Determine the [X, Y] coordinate at the center of the cell enclosing the given text.  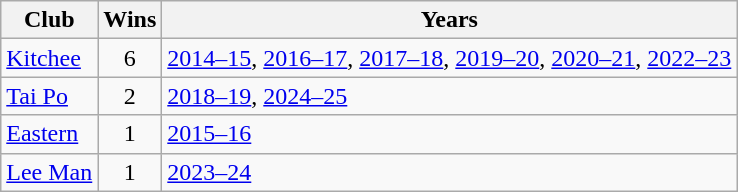
2015–16 [450, 134]
2023–24 [450, 172]
2014–15, 2016–17, 2017–18, 2019–20, 2020–21, 2022–23 [450, 58]
Lee Man [50, 172]
Eastern [50, 134]
2018–19, 2024–25 [450, 96]
Wins [130, 20]
Kitchee [50, 58]
Tai Po [50, 96]
2 [130, 96]
6 [130, 58]
Years [450, 20]
Club [50, 20]
